Extract the [X, Y] coordinate from the center of the cell holding the provided text.  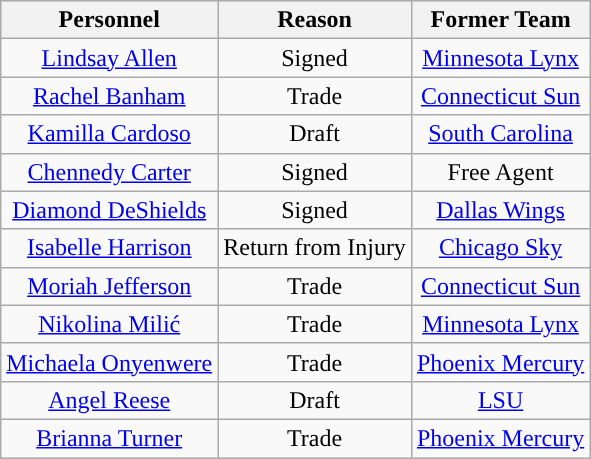
Nikolina Milić [110, 324]
Brianna Turner [110, 438]
South Carolina [500, 134]
Chicago Sky [500, 248]
Angel Reese [110, 400]
Rachel Banham [110, 96]
Personnel [110, 20]
Return from Injury [315, 248]
Moriah Jefferson [110, 286]
Isabelle Harrison [110, 248]
Lindsay Allen [110, 58]
LSU [500, 400]
Dallas Wings [500, 210]
Kamilla Cardoso [110, 134]
Former Team [500, 20]
Chennedy Carter [110, 172]
Michaela Onyenwere [110, 362]
Diamond DeShields [110, 210]
Free Agent [500, 172]
Reason [315, 20]
